From the cell containing the given text, extract its center point as (X, Y) coordinate. 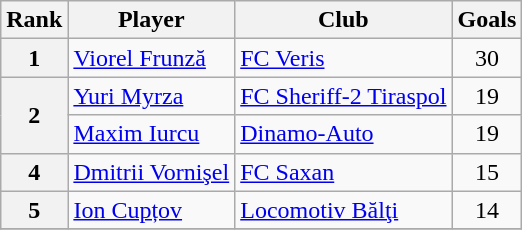
5 (34, 210)
Yuri Myrza (152, 96)
Club (344, 20)
FC Saxan (344, 172)
Dinamo-Auto (344, 134)
Rank (34, 20)
Locomotiv Bălţi (344, 210)
30 (487, 58)
Viorel Frunză (152, 58)
FC Veris (344, 58)
Goals (487, 20)
Maxim Iurcu (152, 134)
Player (152, 20)
15 (487, 172)
14 (487, 210)
2 (34, 115)
Ion Cupțov (152, 210)
1 (34, 58)
FC Sheriff-2 Tiraspol (344, 96)
4 (34, 172)
Dmitrii Vornişel (152, 172)
